For the text-containing cell, return its midpoint in (X, Y) coordinate format. 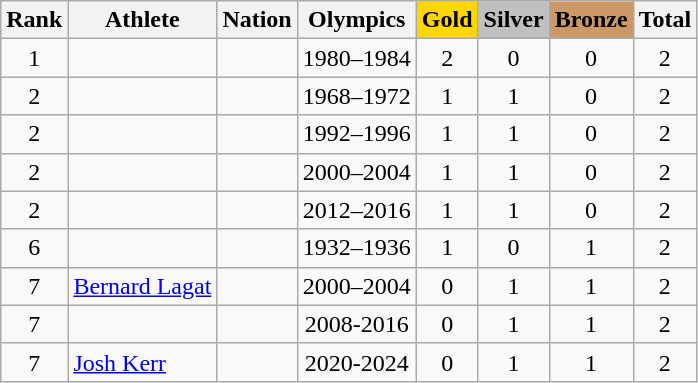
Nation (257, 20)
2008-2016 (356, 324)
Olympics (356, 20)
2012–2016 (356, 210)
Total (665, 20)
6 (34, 248)
1980–1984 (356, 58)
1992–1996 (356, 134)
Rank (34, 20)
Bernard Lagat (142, 286)
Silver (514, 20)
2020-2024 (356, 362)
Bronze (591, 20)
Gold (447, 20)
Josh Kerr (142, 362)
Athlete (142, 20)
1932–1936 (356, 248)
1968–1972 (356, 96)
